Return the [x, y] coordinate for the center point of the cell that contains the specified text.  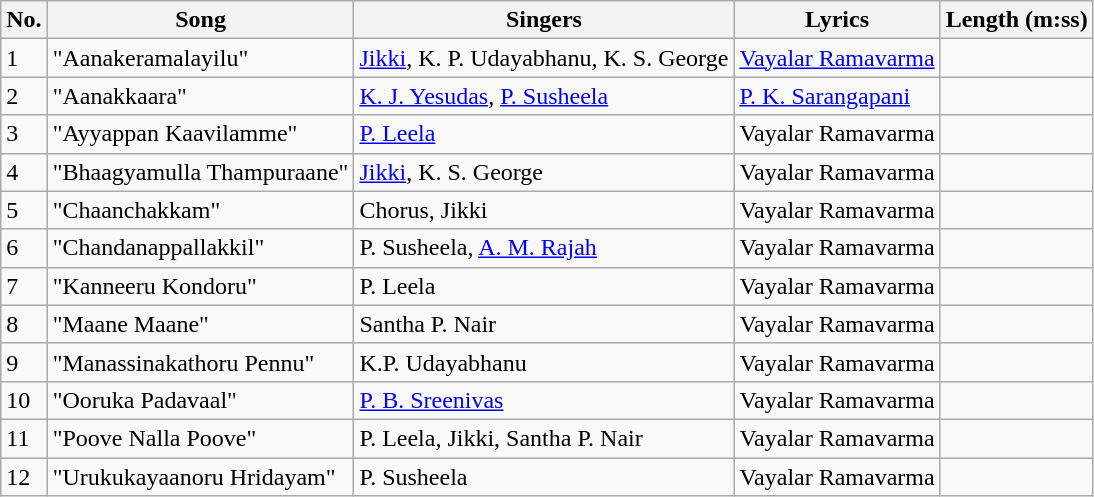
4 [24, 172]
"Manassinakathoru Pennu" [200, 362]
"Chaanchakkam" [200, 210]
P. K. Sarangapani [837, 96]
Singers [544, 20]
2 [24, 96]
"Aanakkaara" [200, 96]
11 [24, 438]
"Aanakeramalayilu" [200, 58]
Lyrics [837, 20]
8 [24, 324]
1 [24, 58]
5 [24, 210]
Chorus, Jikki [544, 210]
12 [24, 477]
"Ayyappan Kaavilamme" [200, 134]
Jikki, K. S. George [544, 172]
P. Susheela, A. M. Rajah [544, 248]
"Urukukayaanoru Hridayam" [200, 477]
"Chandanappallakkil" [200, 248]
Length (m:ss) [1016, 20]
"Bhaagyamulla Thampuraane" [200, 172]
Jikki, K. P. Udayabhanu, K. S. George [544, 58]
10 [24, 400]
"Ooruka Padavaal" [200, 400]
P. Leela, Jikki, Santha P. Nair [544, 438]
Santha P. Nair [544, 324]
9 [24, 362]
7 [24, 286]
"Maane Maane" [200, 324]
K.P. Udayabhanu [544, 362]
"Kanneeru Kondoru" [200, 286]
P. B. Sreenivas [544, 400]
Song [200, 20]
No. [24, 20]
P. Susheela [544, 477]
6 [24, 248]
3 [24, 134]
K. J. Yesudas, P. Susheela [544, 96]
"Poove Nalla Poove" [200, 438]
